Identify which cell holds the provided text, then report its [X, Y] central coordinate. 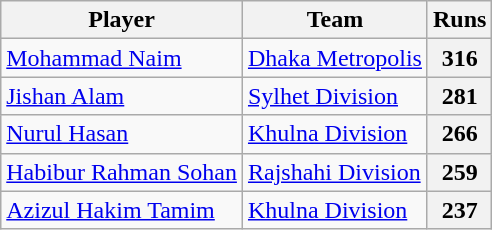
Runs [459, 20]
316 [459, 58]
259 [459, 172]
237 [459, 210]
Nurul Hasan [122, 134]
281 [459, 96]
Azizul Hakim Tamim [122, 210]
Rajshahi Division [334, 172]
Dhaka Metropolis [334, 58]
Jishan Alam [122, 96]
Player [122, 20]
Habibur Rahman Sohan [122, 172]
266 [459, 134]
Sylhet Division [334, 96]
Mohammad Naim [122, 58]
Team [334, 20]
